Pinpoint the cell where the given text exists, returning its [x, y] midpoint coordinate. 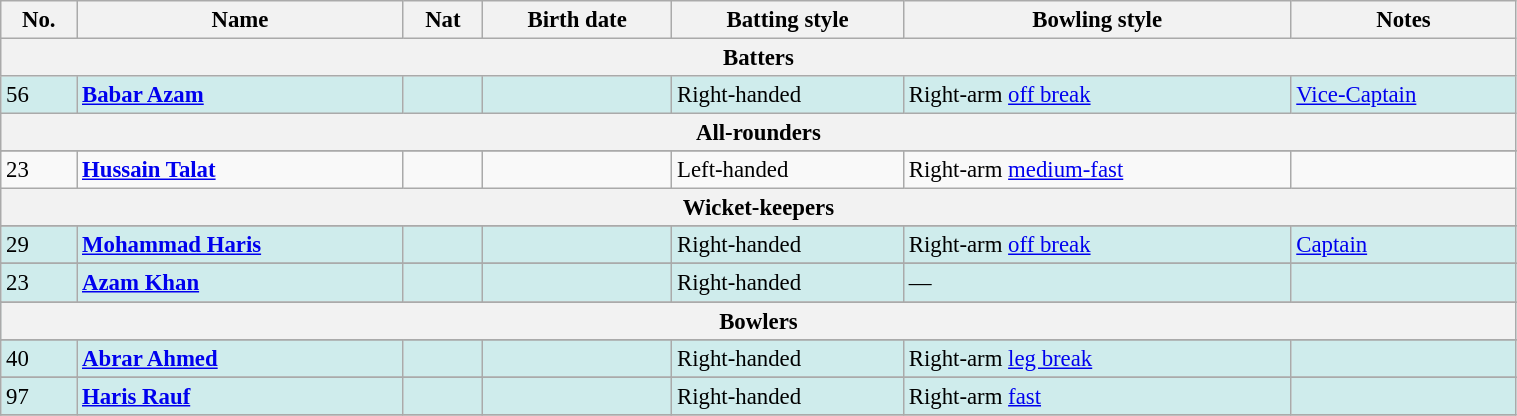
Captain [1404, 245]
Notes [1404, 20]
— [1096, 283]
40 [39, 358]
Batters [758, 58]
Right-arm medium-fast [1096, 170]
All-rounders [758, 133]
Vice-Captain [1404, 95]
Right-arm fast [1096, 396]
Birth date [576, 20]
No. [39, 20]
29 [39, 245]
Name [240, 20]
Mohammad Haris [240, 245]
56 [39, 95]
Right-arm leg break [1096, 358]
Azam Khan [240, 283]
Babar Azam [240, 95]
Nat [442, 20]
Bowling style [1096, 20]
Wicket-keepers [758, 208]
Left-handed [788, 170]
97 [39, 396]
Haris Rauf [240, 396]
Hussain Talat [240, 170]
Bowlers [758, 321]
Batting style [788, 20]
Abrar Ahmed [240, 358]
